Identify which cell holds the provided text, then report its [X, Y] central coordinate. 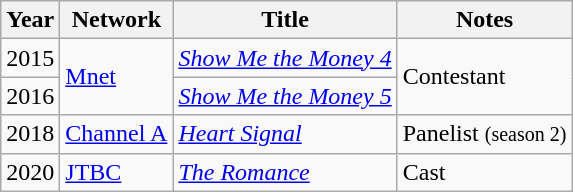
Show Me the Money 5 [285, 96]
2016 [30, 96]
The Romance [285, 172]
Year [30, 20]
Show Me the Money 4 [285, 58]
JTBC [116, 172]
2018 [30, 134]
Mnet [116, 77]
2020 [30, 172]
Cast [484, 172]
Notes [484, 20]
Panelist (season 2) [484, 134]
Channel A [116, 134]
Title [285, 20]
Heart Signal [285, 134]
Contestant [484, 77]
Network [116, 20]
2015 [30, 58]
